Provide the (X, Y) coordinate of the cell's center where the given text is located.  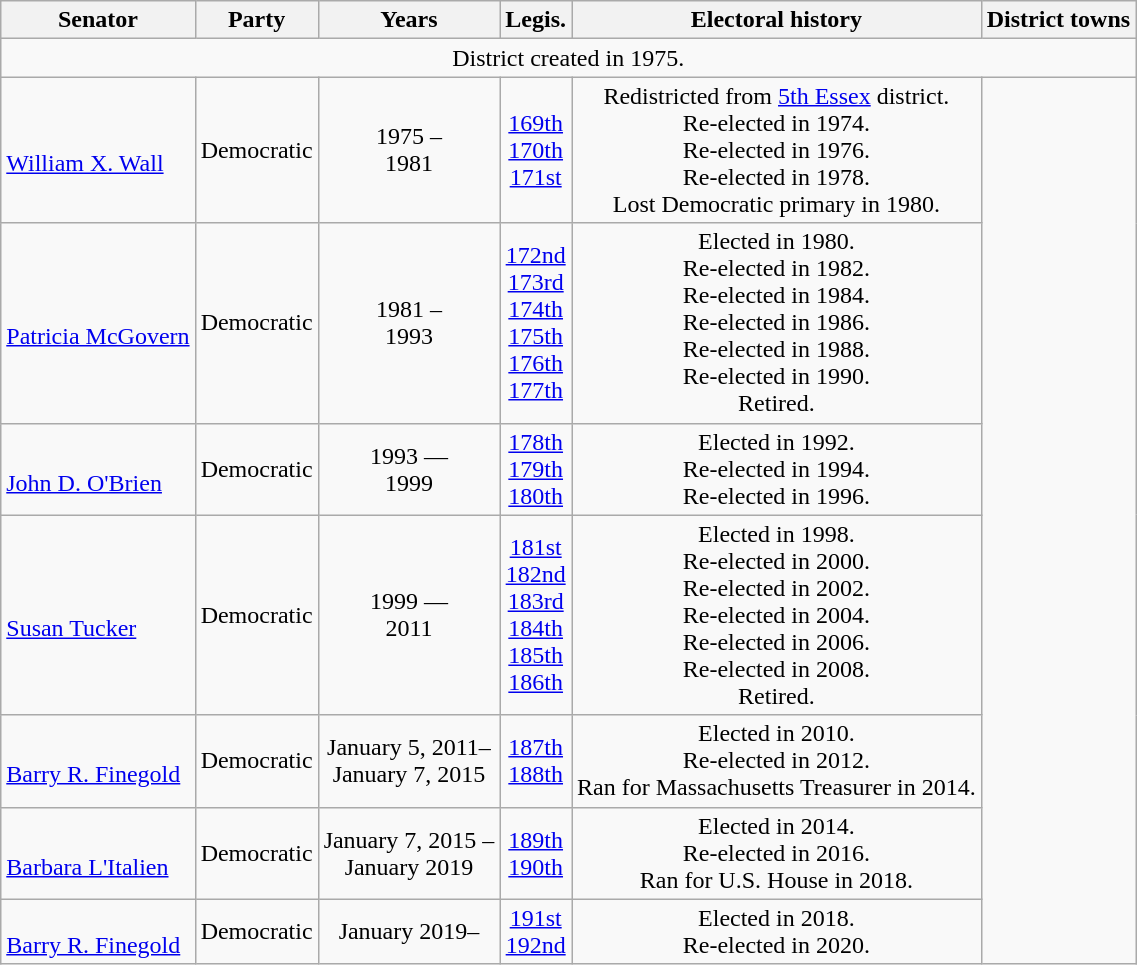
181st182nd183rd184th185th186th (536, 615)
189th190th (536, 853)
1993 —1999 (409, 469)
January 7, 2015 –January 2019 (409, 853)
Elected in 1998.Re-elected in 2000.Re-elected in 2002.Re-elected in 2004.Re-elected in 2006.Re-elected in 2008.Retired. (777, 615)
191st192nd (536, 932)
Elected in 2014.Re-elected in 2016.Ran for U.S. House in 2018. (777, 853)
Redistricted from 5th Essex district.Re-elected in 1974.Re-elected in 1976.Re-elected in 1978.Lost Democratic primary in 1980. (777, 150)
District towns (1058, 20)
178th179th180th (536, 469)
January 2019– (409, 932)
Senator (98, 20)
1981 –1993 (409, 323)
Electoral history (777, 20)
Susan Tucker (98, 615)
District created in 1975. (568, 58)
169th170th171st (536, 150)
Barbara L'Italien (98, 853)
187th188th (536, 761)
Elected in 2018.Re-elected in 2020. (777, 932)
Elected in 2010.Re-elected in 2012.Ran for Massachusetts Treasurer in 2014. (777, 761)
Years (409, 20)
January 5, 2011–January 7, 2015 (409, 761)
Party (256, 20)
Patricia McGovern (98, 323)
Elected in 1992.Re-elected in 1994.Re-elected in 1996. (777, 469)
William X. Wall (98, 150)
1975 –1981 (409, 150)
Legis. (536, 20)
Elected in 1980.Re-elected in 1982.Re-elected in 1984.Re-elected in 1986.Re-elected in 1988.Re-elected in 1990.Retired. (777, 323)
John D. O'Brien (98, 469)
172nd173rd174th175th176th177th (536, 323)
1999 —2011 (409, 615)
